For the text-containing cell, return its midpoint in [X, Y] coordinate format. 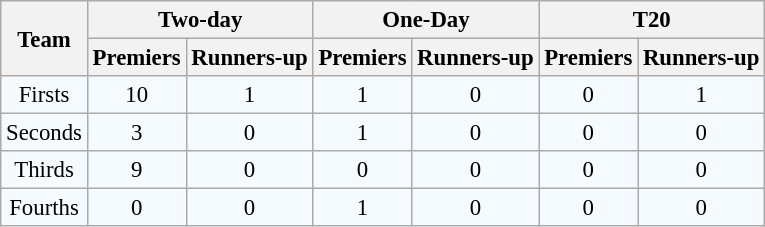
Two-day [200, 20]
Fourths [44, 208]
3 [136, 133]
Seconds [44, 133]
Thirds [44, 170]
Firsts [44, 95]
Team [44, 38]
One-Day [426, 20]
T20 [652, 20]
9 [136, 170]
10 [136, 95]
